Scan for the cell matching the given text and deliver its [x, y] coordinate at center. 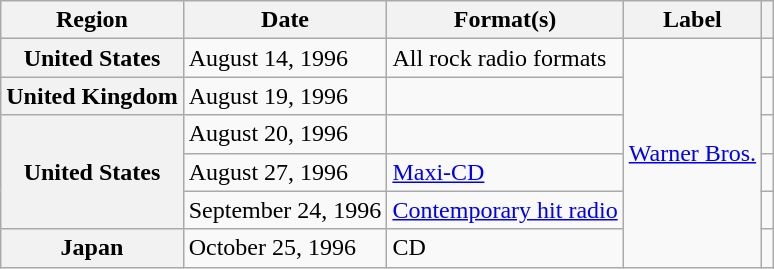
August 19, 1996 [285, 96]
Label [692, 20]
Maxi-CD [505, 172]
CD [505, 248]
Japan [92, 248]
September 24, 1996 [285, 210]
Date [285, 20]
August 14, 1996 [285, 58]
Format(s) [505, 20]
United Kingdom [92, 96]
Contemporary hit radio [505, 210]
Warner Bros. [692, 153]
August 27, 1996 [285, 172]
All rock radio formats [505, 58]
August 20, 1996 [285, 134]
October 25, 1996 [285, 248]
Region [92, 20]
